Pinpoint the cell where the given text exists, returning its [X, Y] midpoint coordinate. 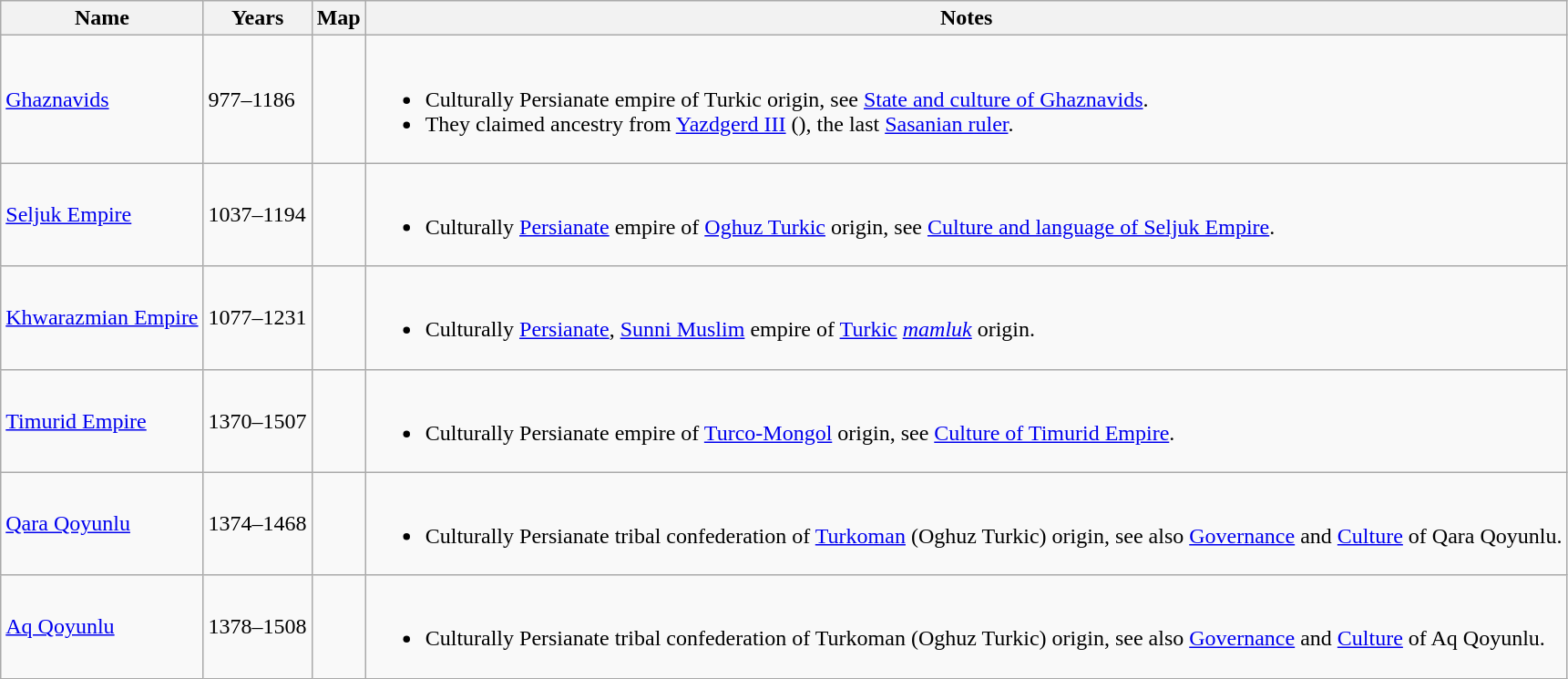
Culturally Persianate tribal confederation of Turkoman (Oghuz Turkic) origin, see also Governance and Culture of Qara Qoyunlu. [966, 523]
977–1186 [257, 99]
Aq Qoyunlu [102, 627]
Timurid Empire [102, 421]
Map [339, 18]
Ghaznavids [102, 99]
Name [102, 18]
Khwarazmian Empire [102, 317]
Culturally Persianate empire of Oghuz Turkic origin, see Culture and language of Seljuk Empire. [966, 215]
Culturally Persianate tribal confederation of Turkoman (Oghuz Turkic) origin, see also Governance and Culture of Aq Qoyunlu. [966, 627]
Culturally Persianate empire of Turco-Mongol origin, see Culture of Timurid Empire. [966, 421]
Notes [966, 18]
1077–1231 [257, 317]
Seljuk Empire [102, 215]
1370–1507 [257, 421]
1037–1194 [257, 215]
Qara Qoyunlu [102, 523]
1378–1508 [257, 627]
1374–1468 [257, 523]
Culturally Persianate, Sunni Muslim empire of Turkic mamluk origin. [966, 317]
Years [257, 18]
